Extract the (x, y) coordinate from the center of the cell holding the provided text.  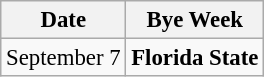
Bye Week (195, 20)
September 7 (64, 58)
Florida State (195, 58)
Date (64, 20)
